Search for the cell housing the specified text and yield its [X, Y] center coordinate. 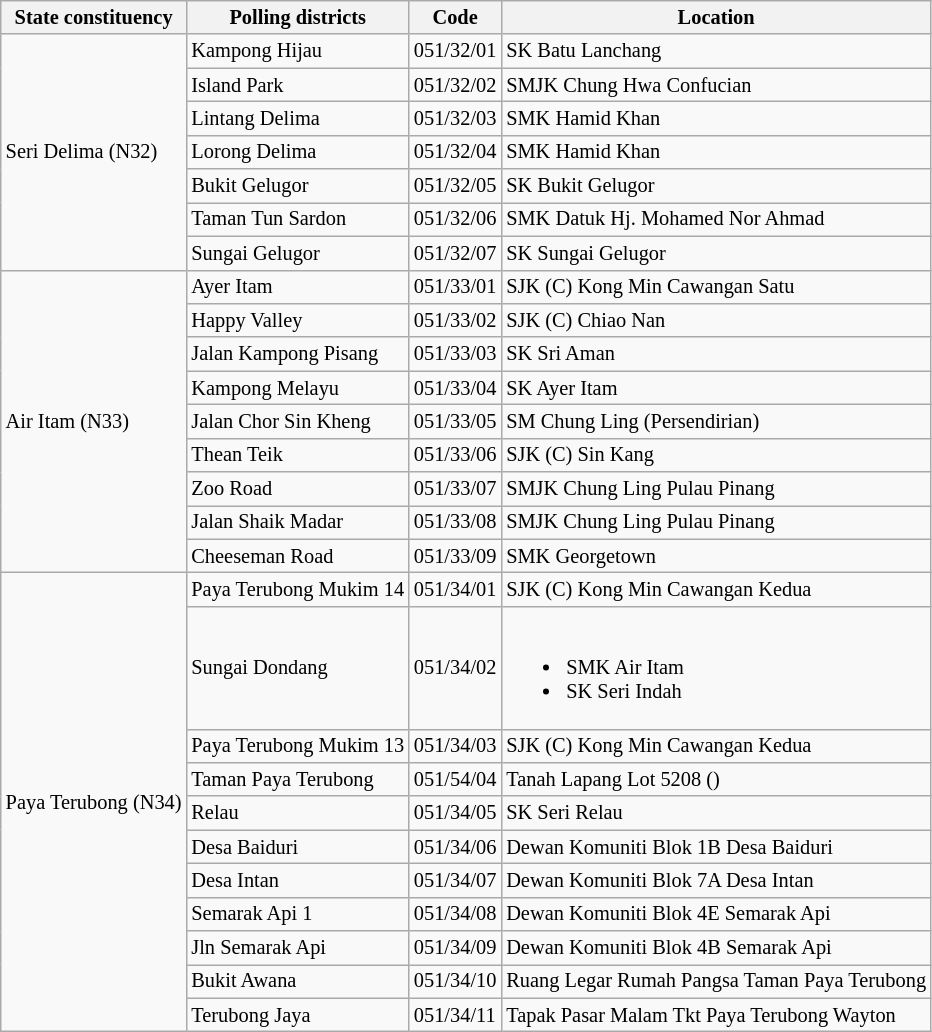
051/32/06 [455, 219]
Bukit Gelugor [298, 186]
051/34/10 [455, 981]
SK Sri Aman [716, 354]
Ruang Legar Rumah Pangsa Taman Paya Terubong [716, 981]
SMK Datuk Hj. Mohamed Nor Ahmad [716, 219]
051/34/07 [455, 880]
Lorong Delima [298, 152]
Jalan Chor Sin Kheng [298, 421]
Sungai Dondang [298, 667]
Ayer Itam [298, 287]
Semarak Api 1 [298, 914]
SJK (C) Kong Min Cawangan Satu [716, 287]
051/33/01 [455, 287]
SMJK Chung Hwa Confucian [716, 85]
051/33/07 [455, 489]
Tanah Lapang Lot 5208 () [716, 779]
051/33/08 [455, 522]
Location [716, 17]
Code [455, 17]
051/33/06 [455, 455]
Taman Tun Sardon [298, 219]
Terubong Jaya [298, 1015]
Desa Baiduri [298, 847]
051/32/03 [455, 118]
Jalan Shaik Madar [298, 522]
Paya Terubong Mukim 14 [298, 589]
051/54/04 [455, 779]
Kampong Hijau [298, 51]
051/34/03 [455, 746]
SK Batu Lanchang [716, 51]
SK Ayer Itam [716, 388]
Dewan Komuniti Blok 7A Desa Intan [716, 880]
051/33/03 [455, 354]
Kampong Melayu [298, 388]
051/32/07 [455, 253]
051/33/02 [455, 320]
051/34/02 [455, 667]
Paya Terubong Mukim 13 [298, 746]
Dewan Komuniti Blok 4E Semarak Api [716, 914]
051/32/05 [455, 186]
SJK (C) Chiao Nan [716, 320]
SMK Air ItamSK Seri Indah [716, 667]
SK Seri Relau [716, 813]
SM Chung Ling (Persendirian) [716, 421]
Jalan Kampong Pisang [298, 354]
SK Bukit Gelugor [716, 186]
051/33/04 [455, 388]
051/34/05 [455, 813]
Polling districts [298, 17]
Dewan Komuniti Blok 4B Semarak Api [716, 948]
Dewan Komuniti Blok 1B Desa Baiduri [716, 847]
Desa Intan [298, 880]
051/32/02 [455, 85]
Tapak Pasar Malam Tkt Paya Terubong Wayton [716, 1015]
051/33/05 [455, 421]
Lintang Delima [298, 118]
051/34/11 [455, 1015]
Jln Semarak Api [298, 948]
Paya Terubong (N34) [94, 802]
Happy Valley [298, 320]
Bukit Awana [298, 981]
051/32/01 [455, 51]
SJK (C) Sin Kang [716, 455]
051/32/04 [455, 152]
Air Itam (N33) [94, 422]
Sungai Gelugor [298, 253]
Thean Teik [298, 455]
051/34/08 [455, 914]
051/33/09 [455, 556]
Taman Paya Terubong [298, 779]
051/34/09 [455, 948]
Island Park [298, 85]
Relau [298, 813]
051/34/01 [455, 589]
Cheeseman Road [298, 556]
SK Sungai Gelugor [716, 253]
SMK Georgetown [716, 556]
Seri Delima (N32) [94, 152]
Zoo Road [298, 489]
State constituency [94, 17]
051/34/06 [455, 847]
